Scan for the cell matching the given text and deliver its (X, Y) coordinate at center. 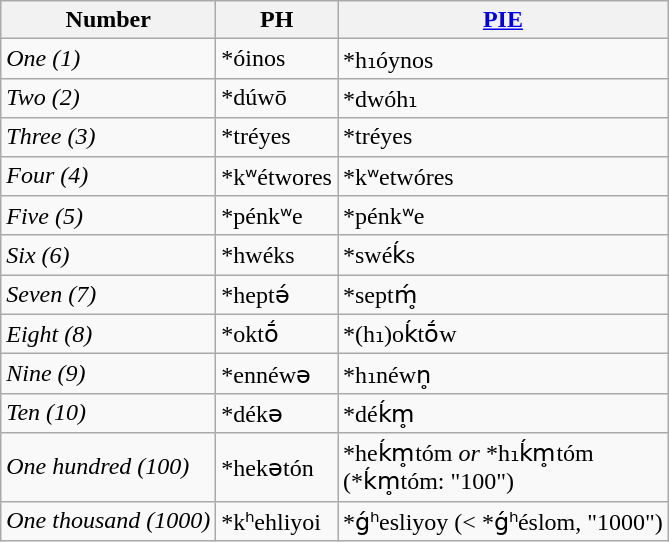
Eight (8) (108, 334)
*ennéwə (277, 374)
*heḱm̥tóm or *h₁ḱm̥tóm(*ḱm̥tóm: "100") (504, 467)
Three (3) (108, 137)
*kʷetwóres (504, 176)
*swéḱs (504, 255)
Ten (10) (108, 413)
*hwéks (277, 255)
*oktṓ (277, 334)
One (1) (108, 59)
*hekətón (277, 467)
PIE (504, 20)
*heptə́ (277, 295)
*h₁néwn̥ (504, 374)
*dékə (277, 413)
One thousand (1000) (108, 521)
Six (6) (108, 255)
*déḱm̥ (504, 413)
*óinos (277, 59)
Four (4) (108, 176)
Five (5) (108, 216)
PH (277, 20)
*ǵʰesliyoy (< *ǵʰéslom, "1000") (504, 521)
*dwóh₁ (504, 98)
One hundred (100) (108, 467)
*kʰehliyoi (277, 521)
*(h₁)oḱtṓw (504, 334)
Number (108, 20)
*kʷétwores (277, 176)
*dúwō (277, 98)
Seven (7) (108, 295)
*h₁óynos (504, 59)
Nine (9) (108, 374)
Two (2) (108, 98)
*septḿ̥ (504, 295)
